From the cell containing the given text, extract its center point as [x, y] coordinate. 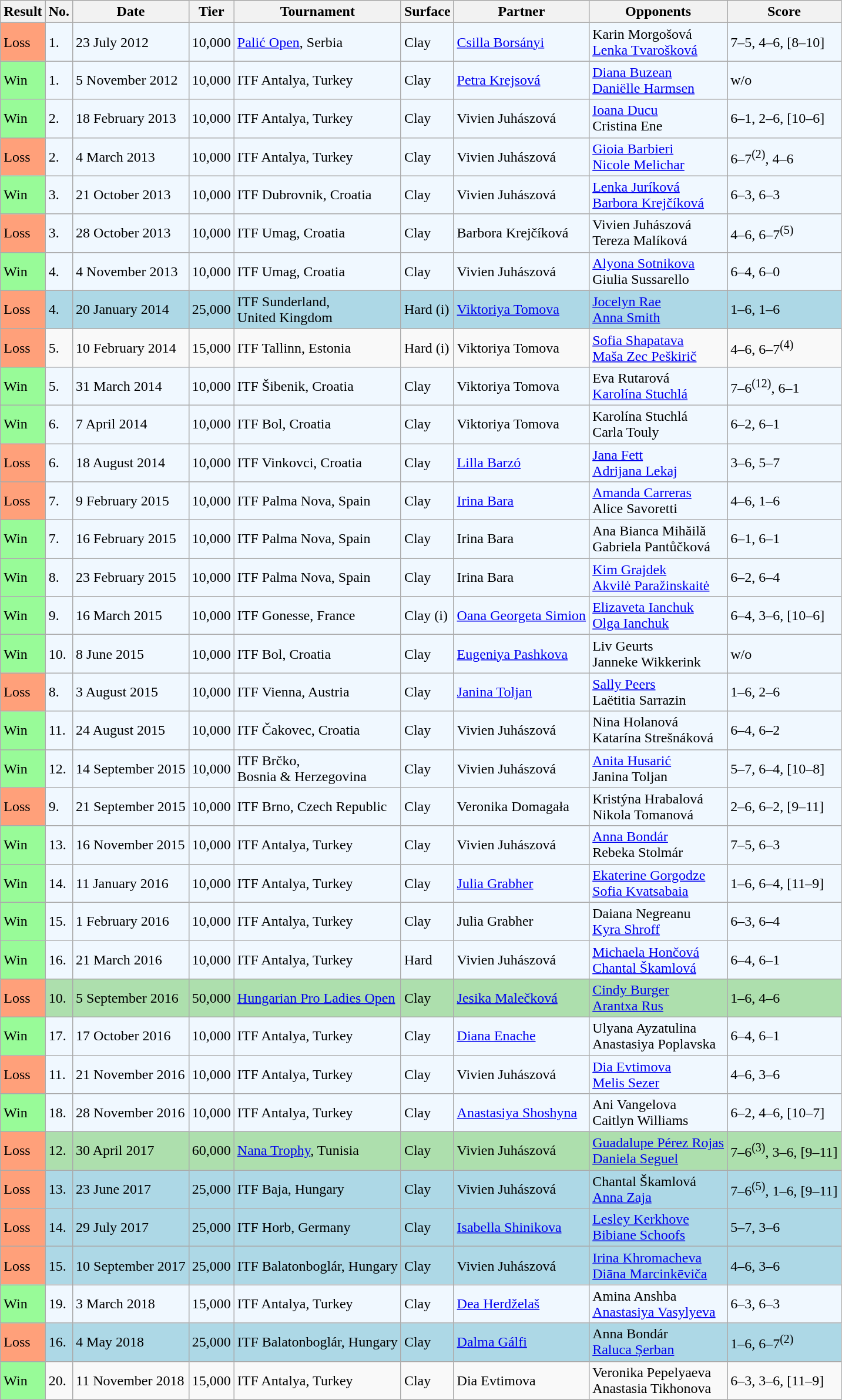
20 January 2014 [131, 309]
ITF Dubrovnik, Croatia [317, 195]
6–7(2), 4–6 [784, 156]
Veronika Pepelyaeva Anastasia Tikhonova [658, 1380]
Veronika Domagała [522, 806]
16 February 2015 [131, 540]
11 November 2018 [131, 1380]
16 November 2015 [131, 845]
Jana Fett Adrijana Lekaj [658, 462]
9 February 2015 [131, 501]
ITF Tallinn, Estonia [317, 348]
8 June 2015 [131, 654]
18 August 2014 [131, 462]
Cindy Burger Arantxa Rus [658, 998]
6–2, 4–6, [10–7] [784, 1113]
21 October 2013 [131, 195]
3 August 2015 [131, 692]
5–7, 6–4, [10–8] [784, 769]
60,000 [212, 1151]
Amanda Carreras Alice Savoretti [658, 501]
Daiana Negreanu Kyra Shroff [658, 922]
6–1, 2–6, [10–6] [784, 119]
6–4, 6–2 [784, 730]
Alyona Sotnikova Giulia Sussarello [658, 272]
6–2, 6–4 [784, 577]
4 May 2018 [131, 1342]
Score [784, 12]
Anita Husarić Janina Toljan [658, 769]
30 April 2017 [131, 1151]
50,000 [212, 998]
Barbora Krejčíková [522, 233]
Oana Georgeta Simion [522, 616]
Ani Vangelova Caitlyn Williams [658, 1113]
Sally Peers Laëtitia Sarrazin [658, 692]
7–6(12), 6–1 [784, 386]
Sofia Shapatava Maša Zec Peškirič [658, 348]
14 September 2015 [131, 769]
24 August 2015 [131, 730]
6–3, 3–6, [11–9] [784, 1380]
1–6, 2–6 [784, 692]
28 November 2016 [131, 1113]
11 January 2016 [131, 883]
ITF Baja, Hungary [317, 1190]
29 July 2017 [131, 1227]
28 October 2013 [131, 233]
18. [59, 1113]
5 November 2012 [131, 80]
Opponents [658, 12]
Result [23, 12]
1–6, 4–6 [784, 998]
19. [59, 1304]
Surface [427, 12]
6–4, 6–0 [784, 272]
21 March 2016 [131, 959]
1–6, 6–7(2) [784, 1342]
2–6, 6–2, [9–11] [784, 806]
7–5, 6–3 [784, 845]
Ioana Ducu Cristina Ene [658, 119]
31 March 2014 [131, 386]
Diana Enache [522, 1036]
17. [59, 1036]
1–6, 6–4, [11–9] [784, 883]
10 September 2017 [131, 1266]
ITF Brno, Czech Republic [317, 806]
7–5, 4–6, [8–10] [784, 42]
Karin Morgošová Lenka Tvarošková [658, 42]
Hard [427, 959]
Dia Evtimova [522, 1380]
ITF Vienna, Austria [317, 692]
ITF Šibenik, Croatia [317, 386]
23 July 2012 [131, 42]
Hungarian Pro Ladies Open [317, 998]
1–6, 1–6 [784, 309]
21 September 2015 [131, 806]
5 September 2016 [131, 998]
Petra Krejsová [522, 80]
18 February 2013 [131, 119]
Gioia Barbieri Nicole Melichar [658, 156]
Liv Geurts Janneke Wikkerink [658, 654]
Nana Trophy, Tunisia [317, 1151]
Irina Khromacheva Diāna Marcinkēviča [658, 1266]
Kristýna Hrabalová Nikola Tomanová [658, 806]
Chantal Škamlová Anna Zaja [658, 1190]
ITF Horb, Germany [317, 1227]
21 November 2016 [131, 1074]
Anastasiya Shoshyna [522, 1113]
7–6(5), 1–6, [9–11] [784, 1190]
Isabella Shinikova [522, 1227]
Clay (i) [427, 616]
Eva Rutarová Karolína Stuchlá [658, 386]
1 February 2016 [131, 922]
23 February 2015 [131, 577]
ITF Gonesse, France [317, 616]
Dia Evtimova Melis Sezer [658, 1074]
6–2, 6–1 [784, 424]
4–6, 1–6 [784, 501]
Elizaveta Ianchuk Olga Ianchuk [658, 616]
Diana Buzean Daniëlle Harmsen [658, 80]
Csilla Borsányi [522, 42]
Eugeniya Pashkova [522, 654]
10 February 2014 [131, 348]
17 October 2016 [131, 1036]
Tournament [317, 12]
Lesley Kerkhove Bibiane Schoofs [658, 1227]
Partner [522, 12]
ITF Sunderland, United Kingdom [317, 309]
Date [131, 12]
Ana Bianca Mihăilă Gabriela Pantůčková [658, 540]
Amina Anshba Anastasiya Vasylyeva [658, 1304]
5–7, 3–6 [784, 1227]
Jesika Malečková [522, 998]
4 March 2013 [131, 156]
Anna Bondár Raluca Șerban [658, 1342]
ITF Brčko, Bosnia & Herzegovina [317, 769]
4–6, 6–7(4) [784, 348]
23 June 2017 [131, 1190]
Jocelyn Rae Anna Smith [658, 309]
Ulyana Ayzatulina Anastasiya Poplavska [658, 1036]
Lilla Barzó [522, 462]
Karolína Stuchlá Carla Touly [658, 424]
ITF Vinkovci, Croatia [317, 462]
16 March 2015 [131, 616]
No. [59, 12]
Kim Grajdek Akvilė Paražinskaitė [658, 577]
Dea Herdželaš [522, 1304]
Ekaterine Gorgodze Sofia Kvatsabaia [658, 883]
Janina Toljan [522, 692]
6–1, 6–1 [784, 540]
Palić Open, Serbia [317, 42]
4 November 2013 [131, 272]
Lenka Juríková Barbora Krejčíková [658, 195]
7–6(3), 3–6, [9–11] [784, 1151]
Guadalupe Pérez Rojas Daniela Seguel [658, 1151]
Vivien Juhászová Tereza Malíková [658, 233]
ITF Čakovec, Croatia [317, 730]
3 March 2018 [131, 1304]
6–4, 3–6, [10–6] [784, 616]
Dalma Gálfi [522, 1342]
6–3, 6–4 [784, 922]
7 April 2014 [131, 424]
Michaela Hončová Chantal Škamlová [658, 959]
Tier [212, 12]
3–6, 5–7 [784, 462]
Anna Bondár Rebeka Stolmár [658, 845]
20. [59, 1380]
Nina Holanová Katarína Strešnáková [658, 730]
4–6, 6–7(5) [784, 233]
